Extract the (X, Y) coordinate from the center of the cell holding the provided text.  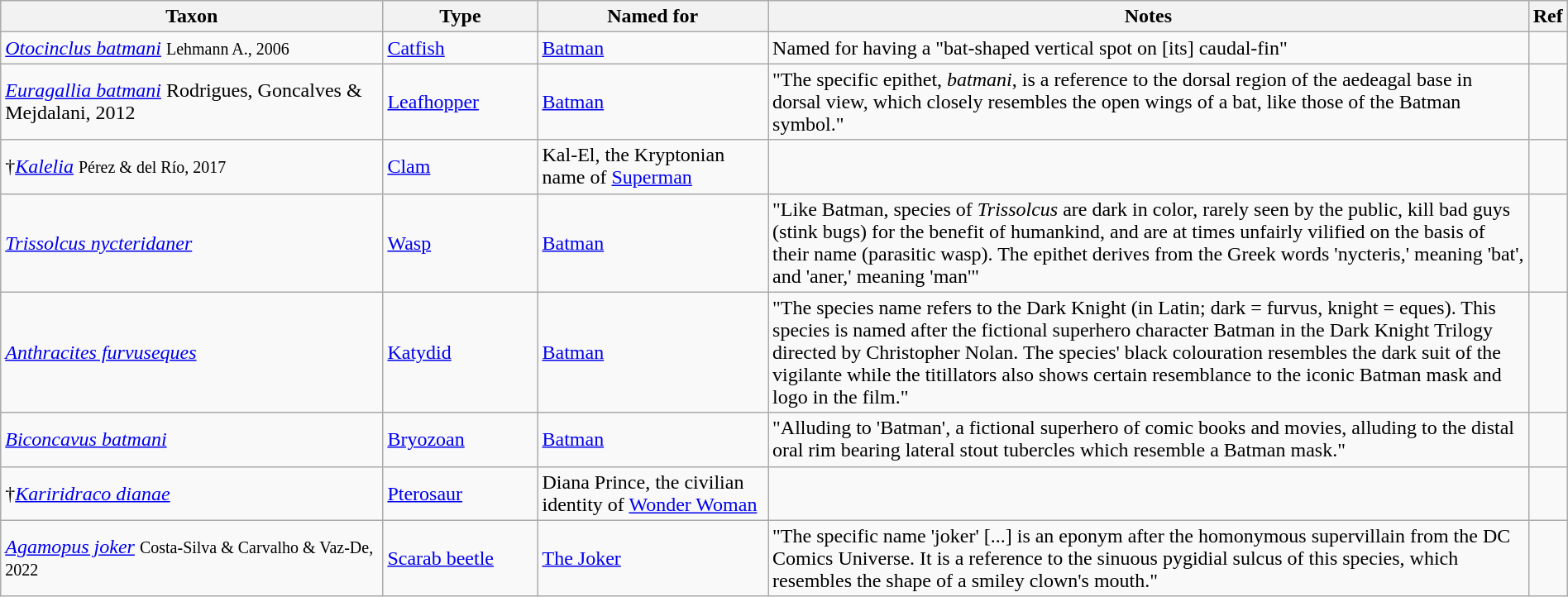
Catfish (460, 48)
Agamopus joker Costa-Silva & Carvalho & Vaz-De, 2022 (192, 558)
Ref (1548, 17)
†Kariridraco dianae (192, 493)
Trissolcus nycteridaner (192, 243)
The Joker (653, 558)
Kal-El, the Kryptonian name of Superman (653, 167)
Diana Prince, the civilian identity of Wonder Woman (653, 493)
Anthracites furvuseques (192, 352)
Notes (1149, 17)
Named for having a "bat-shaped vertical spot on [its] caudal-fin" (1149, 48)
Bryozoan (460, 440)
Pterosaur (460, 493)
Scarab beetle (460, 558)
Leafhopper (460, 102)
†Kalelia Pérez & del Río, 2017 (192, 167)
Clam (460, 167)
Biconcavus batmani (192, 440)
Type (460, 17)
Wasp (460, 243)
Otocinclus batmani Lehmann A., 2006 (192, 48)
Euragallia batmani Rodrigues, Goncalves & Mejdalani, 2012 (192, 102)
Taxon (192, 17)
Named for (653, 17)
Katydid (460, 352)
